Pinpoint the cell where the given text exists, returning its [X, Y] midpoint coordinate. 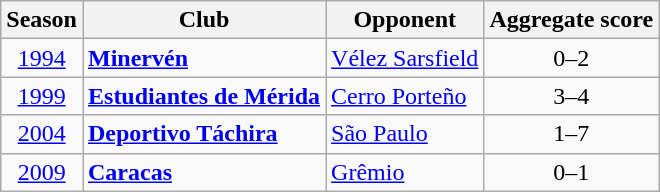
2004 [42, 134]
0–1 [572, 172]
Vélez Sarsfield [405, 58]
Opponent [405, 20]
Estudiantes de Mérida [204, 96]
Season [42, 20]
São Paulo [405, 134]
2009 [42, 172]
Minervén [204, 58]
1994 [42, 58]
1–7 [572, 134]
Caracas [204, 172]
1999 [42, 96]
Deportivo Táchira [204, 134]
Club [204, 20]
Cerro Porteño [405, 96]
Aggregate score [572, 20]
0–2 [572, 58]
3–4 [572, 96]
Grêmio [405, 172]
